Scan for the cell matching the given text and deliver its [X, Y] coordinate at center. 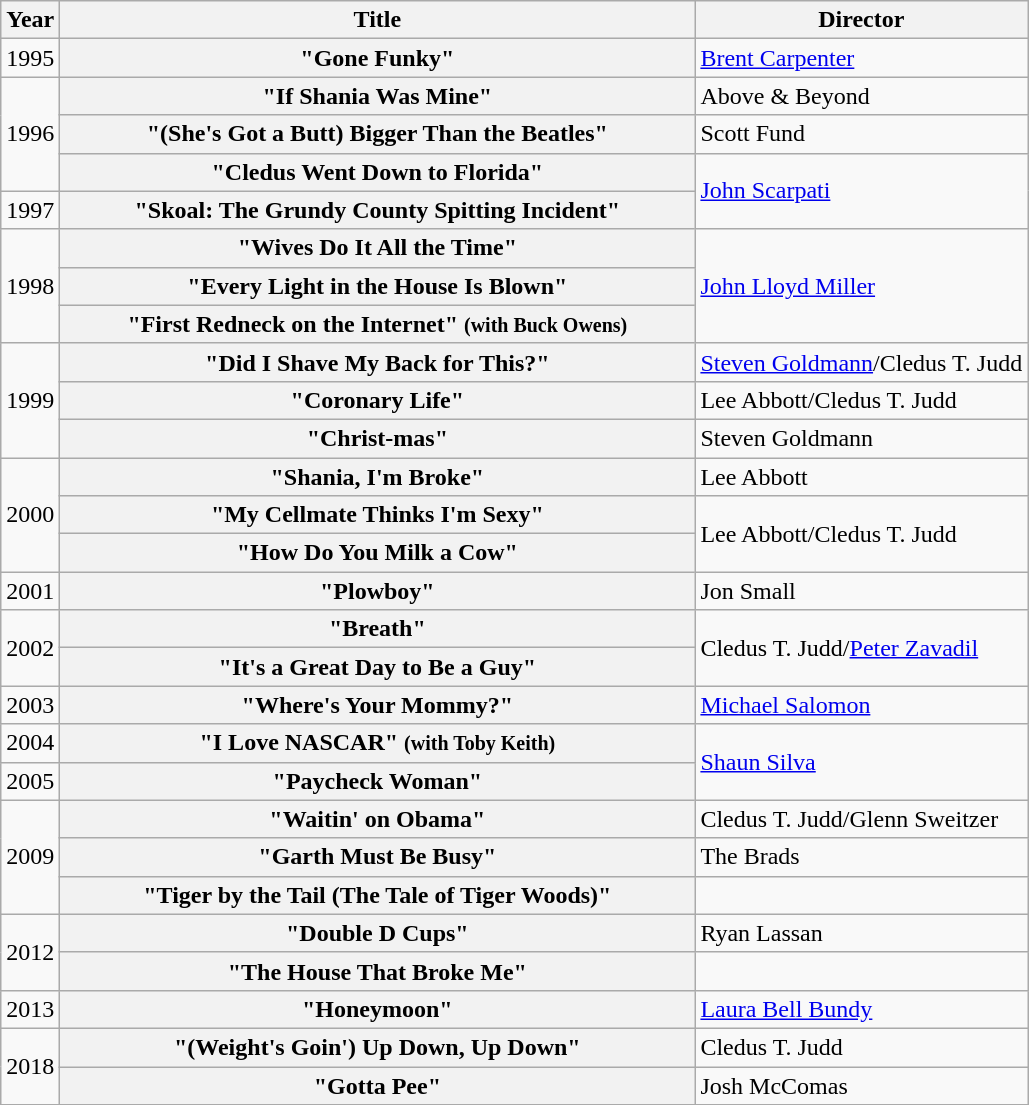
2005 [30, 781]
1998 [30, 286]
2018 [30, 1066]
"Cledus Went Down to Florida" [378, 172]
"(She's Got a Butt) Bigger Than the Beatles" [378, 134]
Title [378, 20]
Cledus T. Judd/Glenn Sweitzer [862, 819]
Shaun Silva [862, 762]
"Skoal: The Grundy County Spitting Incident" [378, 210]
Jon Small [862, 591]
2004 [30, 743]
2003 [30, 705]
2013 [30, 1009]
Year [30, 20]
Laura Bell Bundy [862, 1009]
"If Shania Was Mine" [378, 96]
"(Weight's Goin') Up Down, Up Down" [378, 1047]
2002 [30, 648]
Steven Goldmann/Cledus T. Judd [862, 362]
John Scarpati [862, 191]
"Where's Your Mommy?" [378, 705]
2000 [30, 515]
"The House That Broke Me" [378, 971]
2012 [30, 952]
"Garth Must Be Busy" [378, 857]
"Honeymoon" [378, 1009]
"How Do You Milk a Cow" [378, 553]
"Plowboy" [378, 591]
"Wives Do It All the Time" [378, 248]
"Gotta Pee" [378, 1085]
The Brads [862, 857]
2009 [30, 857]
"My Cellmate Thinks I'm Sexy" [378, 515]
Steven Goldmann [862, 438]
Scott Fund [862, 134]
"Breath" [378, 629]
"Waitin' on Obama" [378, 819]
"It's a Great Day to Be a Guy" [378, 667]
"Gone Funky" [378, 58]
Above & Beyond [862, 96]
"Did I Shave My Back for This?" [378, 362]
Brent Carpenter [862, 58]
1997 [30, 210]
John Lloyd Miller [862, 286]
2001 [30, 591]
1995 [30, 58]
1999 [30, 400]
Ryan Lassan [862, 933]
Director [862, 20]
Cledus T. Judd/Peter Zavadil [862, 648]
1996 [30, 134]
"First Redneck on the Internet" (with Buck Owens) [378, 324]
"Tiger by the Tail (The Tale of Tiger Woods)" [378, 895]
"Every Light in the House Is Blown" [378, 286]
"I Love NASCAR" (with Toby Keith) [378, 743]
"Shania, I'm Broke" [378, 477]
Josh McComas [862, 1085]
Lee Abbott [862, 477]
"Christ-mas" [378, 438]
Cledus T. Judd [862, 1047]
"Paycheck Woman" [378, 781]
Michael Salomon [862, 705]
"Double D Cups" [378, 933]
"Coronary Life" [378, 400]
